Find where the given text appears and provide that cell's center as [x, y] coordinate. 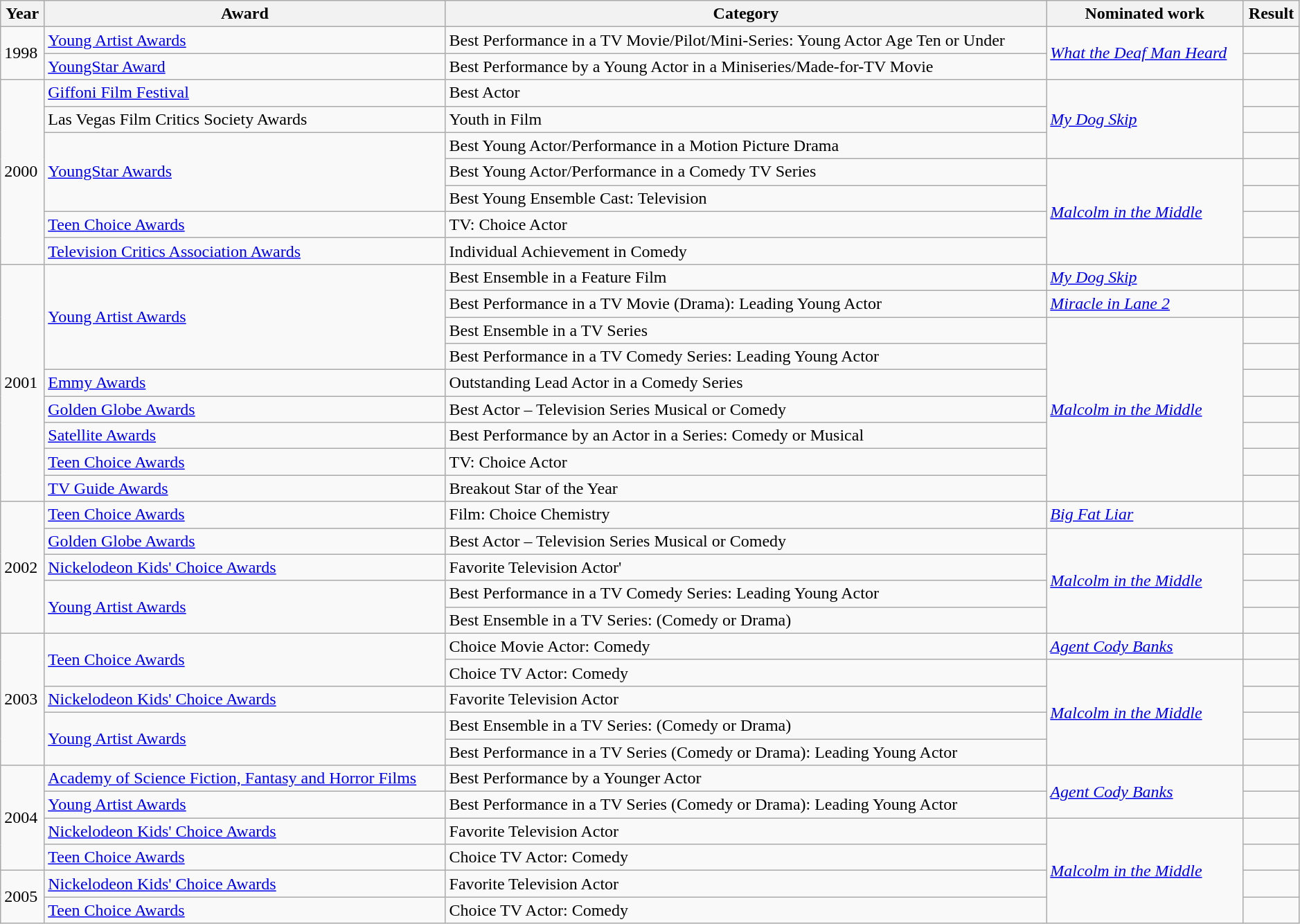
Film: Choice Chemistry [746, 515]
Breakout Star of the Year [746, 488]
Television Critics Association Awards [245, 251]
2004 [22, 818]
Nominated work [1145, 14]
Individual Achievement in Comedy [746, 251]
Favorite Television Actor' [746, 567]
Award [245, 14]
Category [746, 14]
Las Vegas Film Critics Society Awards [245, 119]
Best Performance in a TV Movie (Drama): Leading Young Actor [746, 303]
Best Young Actor/Performance in a Motion Picture Drama [746, 145]
YoungStar Awards [245, 172]
Best Ensemble in a Feature Film [746, 277]
Choice Movie Actor: Comedy [746, 646]
Best Performance by an Actor in a Series: Comedy or Musical [746, 436]
Best Young Actor/Performance in a Comedy TV Series [746, 172]
2001 [22, 382]
Satellite Awards [245, 436]
Giffoni Film Festival [245, 93]
Youth in Film [746, 119]
Best Ensemble in a TV Series [746, 330]
Emmy Awards [245, 383]
YoungStar Award [245, 66]
Miracle in Lane 2 [1145, 303]
1998 [22, 53]
Outstanding Lead Actor in a Comedy Series [746, 383]
Best Young Ensemble Cast: Television [746, 198]
TV Guide Awards [245, 488]
2005 [22, 897]
Best Performance by a Young Actor in a Miniseries/Made-for-TV Movie [746, 66]
Year [22, 14]
2002 [22, 567]
Best Performance by a Younger Actor [746, 779]
Best Actor [746, 93]
Best Performance in a TV Movie/Pilot/Mini-Series: Young Actor Age Ten or Under [746, 40]
Result [1272, 14]
2003 [22, 699]
Big Fat Liar [1145, 515]
What the Deaf Man Heard [1145, 53]
2000 [22, 172]
Academy of Science Fiction, Fantasy and Horror Films [245, 779]
